Extract the (x, y) coordinate from the center of the cell holding the provided text.  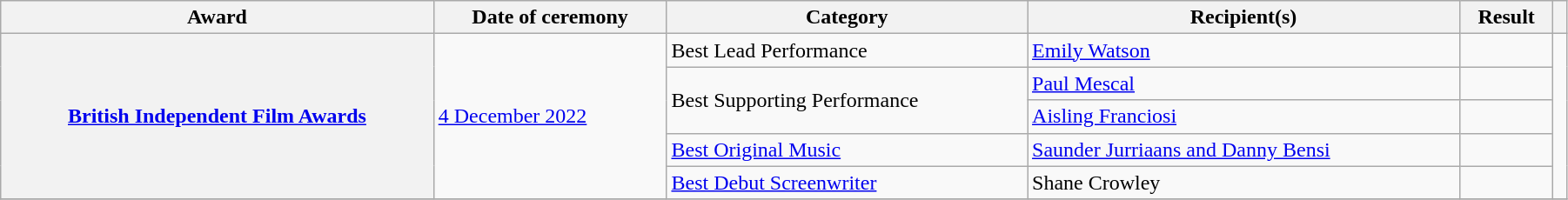
Best Original Music (848, 150)
Date of ceremony (550, 17)
Best Supporting Performance (848, 100)
Shane Crowley (1244, 183)
Best Lead Performance (848, 50)
Aisling Franciosi (1244, 117)
Paul Mescal (1244, 83)
Result (1505, 17)
Recipient(s) (1244, 17)
Award (218, 17)
British Independent Film Awards (218, 117)
Saunder Jurriaans and Danny Bensi (1244, 150)
Best Debut Screenwriter (848, 183)
Emily Watson (1244, 50)
4 December 2022 (550, 117)
Category (848, 17)
